Find where the given text appears and provide that cell's center as (x, y) coordinate. 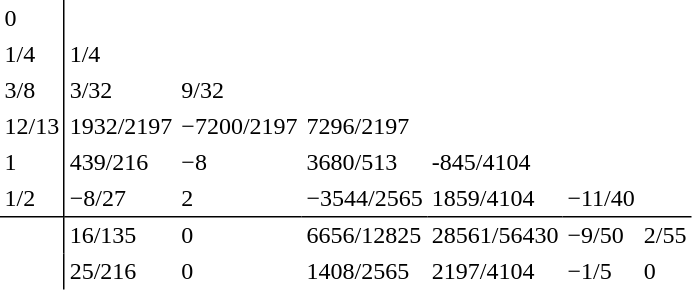
1932/2197 (121, 126)
1/2 (32, 199)
9/32 (240, 90)
3/8 (32, 90)
439/216 (121, 162)
−1/5 (601, 272)
−9/50 (601, 236)
1 (32, 162)
12/13 (32, 126)
28561/56430 (495, 236)
-845/4104 (495, 162)
3680/513 (364, 162)
7296/2197 (364, 126)
25/216 (121, 272)
1859/4104 (495, 199)
3/32 (121, 90)
−11/40 (601, 199)
−8/27 (121, 199)
−8 (240, 162)
16/135 (121, 236)
−3544/2565 (364, 199)
2197/4104 (495, 272)
−7200/2197 (240, 126)
2 (240, 199)
6656/12825 (364, 236)
2/55 (665, 236)
1408/2565 (364, 272)
